Search for the cell housing the specified text and yield its [X, Y] center coordinate. 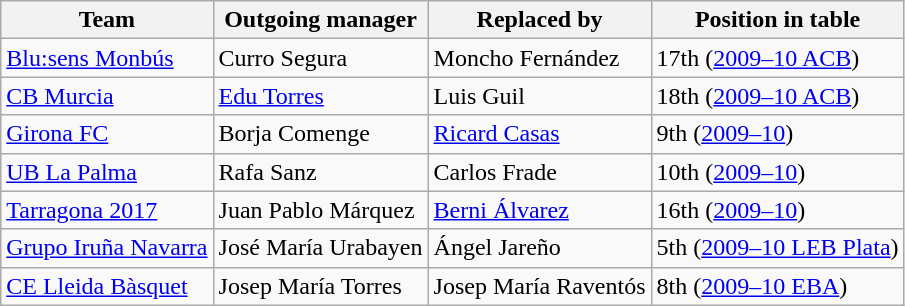
Berni Álvarez [540, 210]
Girona FC [107, 134]
Josep María Torres [320, 286]
Josep María Raventós [540, 286]
Borja Comenge [320, 134]
Juan Pablo Márquez [320, 210]
Team [107, 20]
Blu:sens Monbús [107, 58]
9th (2009–10) [778, 134]
CB Murcia [107, 96]
Grupo Iruña Navarra [107, 248]
Position in table [778, 20]
UB La Palma [107, 172]
Ángel Jareño [540, 248]
18th (2009–10 ACB) [778, 96]
Replaced by [540, 20]
CE Lleida Bàsquet [107, 286]
10th (2009–10) [778, 172]
Curro Segura [320, 58]
Luis Guil [540, 96]
Ricard Casas [540, 134]
Outgoing manager [320, 20]
5th (2009–10 LEB Plata) [778, 248]
16th (2009–10) [778, 210]
Rafa Sanz [320, 172]
Tarragona 2017 [107, 210]
Carlos Frade [540, 172]
17th (2009–10 ACB) [778, 58]
Moncho Fernández [540, 58]
8th (2009–10 EBA) [778, 286]
José María Urabayen [320, 248]
Edu Torres [320, 96]
